Find where the given text appears and provide that cell's center as (X, Y) coordinate. 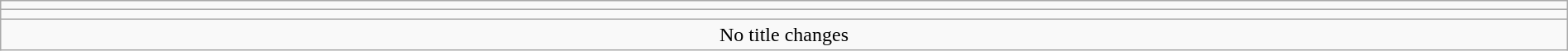
No title changes (784, 35)
